Detect which cell encompasses the target text, then output its [x, y] center coordinate. 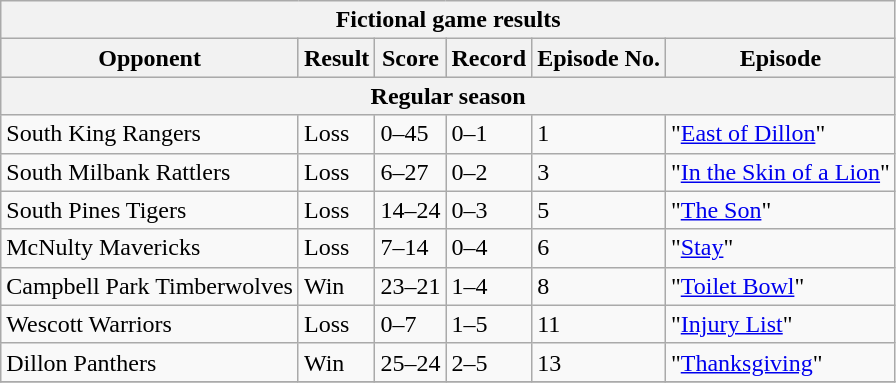
"The Son" [780, 210]
0–4 [489, 248]
South King Rangers [150, 134]
Campbell Park Timberwolves [150, 286]
0–1 [489, 134]
Episode [780, 58]
"In the Skin of a Lion" [780, 172]
"Injury List" [780, 324]
25–24 [410, 362]
Opponent [150, 58]
Wescott Warriors [150, 324]
Result [336, 58]
5 [599, 210]
0–3 [489, 210]
McNulty Mavericks [150, 248]
Score [410, 58]
1–5 [489, 324]
6–27 [410, 172]
23–21 [410, 286]
Episode No. [599, 58]
Record [489, 58]
14–24 [410, 210]
1–4 [489, 286]
0–2 [489, 172]
6 [599, 248]
0–7 [410, 324]
South Milbank Rattlers [150, 172]
"East of Dillon" [780, 134]
"Toilet Bowl" [780, 286]
"Stay" [780, 248]
8 [599, 286]
"Thanksgiving" [780, 362]
7–14 [410, 248]
Fictional game results [448, 20]
0–45 [410, 134]
1 [599, 134]
13 [599, 362]
Dillon Panthers [150, 362]
11 [599, 324]
South Pines Tigers [150, 210]
3 [599, 172]
Regular season [448, 96]
2–5 [489, 362]
